Pinpoint the cell where the given text exists, returning its [X, Y] midpoint coordinate. 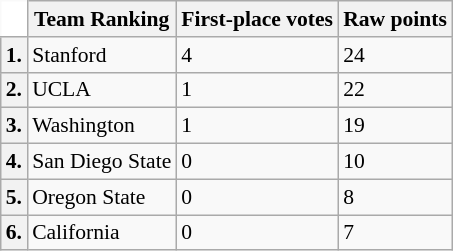
4. [14, 162]
San Diego State [102, 162]
6. [14, 233]
5. [14, 197]
4 [257, 55]
Team Ranking [102, 19]
California [102, 233]
Washington [102, 126]
Stanford [102, 55]
19 [395, 126]
First-place votes [257, 19]
8 [395, 197]
24 [395, 55]
7 [395, 233]
3. [14, 126]
22 [395, 90]
Oregon State [102, 197]
Raw points [395, 19]
10 [395, 162]
2. [14, 90]
UCLA [102, 90]
1. [14, 55]
